Output the (x, y) coordinate of the center of the cell containing the given text.  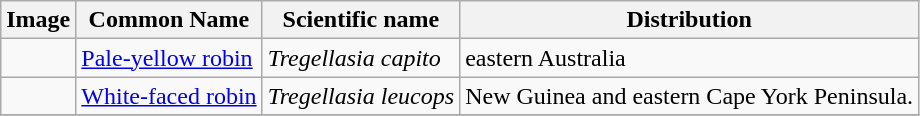
eastern Australia (690, 58)
Image (38, 20)
Pale-yellow robin (169, 58)
Tregellasia capito (361, 58)
White-faced robin (169, 96)
New Guinea and eastern Cape York Peninsula. (690, 96)
Distribution (690, 20)
Scientific name (361, 20)
Tregellasia leucops (361, 96)
Common Name (169, 20)
